Determine the [x, y] coordinate at the center of the cell enclosing the given text.  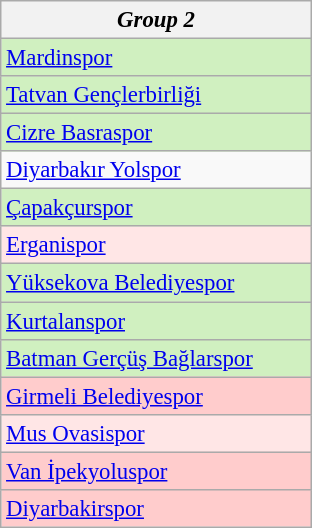
Group 2 [156, 20]
Yüksekova Belediyespor [156, 283]
Mardinspor [156, 58]
Mus Ovasispor [156, 433]
Cizre Basraspor [156, 133]
Batman Gerçüş Bağlarspor [156, 358]
Girmeli Belediyespor [156, 396]
Diyarbakır Yolspor [156, 170]
Kurtalanspor [156, 321]
Erganispor [156, 245]
Çapakçurspor [156, 208]
Van İpekyoluspor [156, 471]
Diyarbakirspor [156, 509]
Tatvan Gençlerbirliği [156, 95]
